Find where the given text appears and provide that cell's center as [x, y] coordinate. 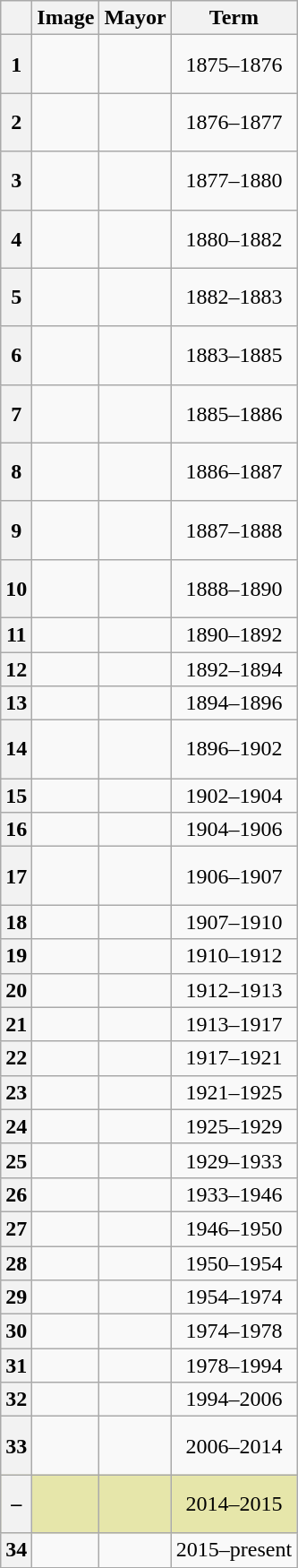
1892–1894 [234, 669]
1896–1902 [234, 749]
4 [16, 238]
1883–1885 [234, 355]
1875–1876 [234, 65]
1994–2006 [234, 1400]
18 [16, 922]
7 [16, 414]
Mayor [135, 18]
1910–1912 [234, 956]
1907–1910 [234, 922]
2 [16, 122]
1876–1877 [234, 122]
2014–2015 [234, 1503]
1933–1946 [234, 1194]
1894–1896 [234, 703]
16 [16, 830]
8 [16, 471]
1 [16, 65]
1886–1887 [234, 471]
– [16, 1503]
22 [16, 1058]
13 [16, 703]
21 [16, 1024]
1890–1892 [234, 634]
1974–1978 [234, 1331]
14 [16, 749]
Image [66, 18]
1954–1974 [234, 1297]
20 [16, 990]
24 [16, 1126]
2015–present [234, 1550]
29 [16, 1297]
1950–1954 [234, 1262]
6 [16, 355]
1906–1907 [234, 876]
1921–1925 [234, 1092]
1913–1917 [234, 1024]
12 [16, 669]
17 [16, 876]
11 [16, 634]
1877–1880 [234, 181]
1904–1906 [234, 830]
23 [16, 1092]
26 [16, 1194]
1902–1904 [234, 796]
2006–2014 [234, 1446]
1885–1886 [234, 414]
5 [16, 297]
3 [16, 181]
33 [16, 1446]
15 [16, 796]
28 [16, 1262]
34 [16, 1550]
1888–1890 [234, 588]
25 [16, 1160]
32 [16, 1400]
9 [16, 530]
1925–1929 [234, 1126]
19 [16, 956]
1978–1994 [234, 1366]
1887–1888 [234, 530]
27 [16, 1228]
Term [234, 18]
10 [16, 588]
1882–1883 [234, 297]
1912–1913 [234, 990]
1880–1882 [234, 238]
1917–1921 [234, 1058]
1946–1950 [234, 1228]
30 [16, 1331]
31 [16, 1366]
1929–1933 [234, 1160]
